Find where the given text appears and provide that cell's center as (X, Y) coordinate. 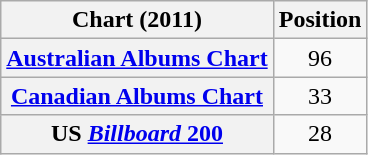
Canadian Albums Chart (137, 96)
Chart (2011) (137, 20)
Australian Albums Chart (137, 58)
33 (320, 96)
Position (320, 20)
28 (320, 134)
US Billboard 200 (137, 134)
96 (320, 58)
